Identify which cell holds the provided text, then report its [x, y] central coordinate. 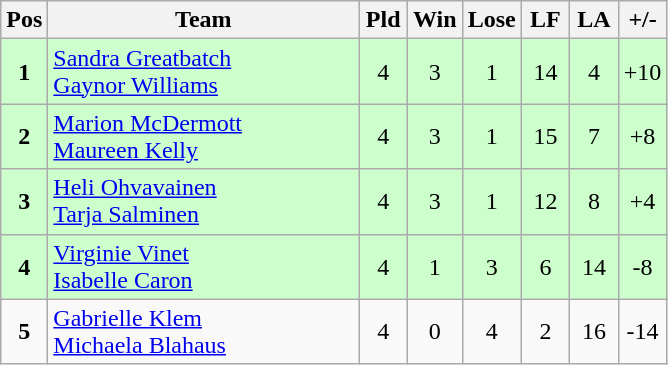
Pld [384, 20]
LF [546, 20]
8 [594, 202]
Gabrielle Klem Michaela Blahaus [204, 332]
-14 [642, 332]
15 [546, 136]
Marion McDermott Maureen Kelly [204, 136]
+10 [642, 72]
+4 [642, 202]
Lose [492, 20]
0 [434, 332]
16 [594, 332]
+/- [642, 20]
Win [434, 20]
Sandra Greatbatch Gaynor Williams [204, 72]
+8 [642, 136]
-8 [642, 266]
6 [546, 266]
Heli Ohvavainen Tarja Salminen [204, 202]
12 [546, 202]
5 [24, 332]
Team [204, 20]
LA [594, 20]
7 [594, 136]
Pos [24, 20]
Virginie Vinet Isabelle Caron [204, 266]
